Capture the cell that displays the provided text and extract its (x, y) central coordinate. 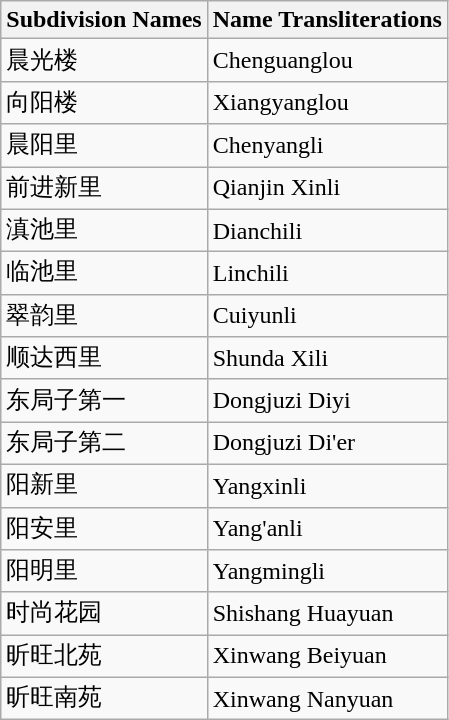
Dongjuzi Diyi (327, 400)
东局子第一 (104, 400)
昕旺南苑 (104, 698)
向阳楼 (104, 102)
Subdivision Names (104, 20)
翠韵里 (104, 316)
临池里 (104, 274)
昕旺北苑 (104, 656)
Yangxinli (327, 486)
阳新里 (104, 486)
Xinwang Beiyuan (327, 656)
Chenyangli (327, 146)
Cuiyunli (327, 316)
Shishang Huayuan (327, 614)
阳明里 (104, 572)
Name Transliterations (327, 20)
Yang'anli (327, 528)
晨阳里 (104, 146)
前进新里 (104, 188)
东局子第二 (104, 444)
Xinwang Nanyuan (327, 698)
Xiangyanglou (327, 102)
滇池里 (104, 230)
阳安里 (104, 528)
Dianchili (327, 230)
时尚花园 (104, 614)
Yangmingli (327, 572)
Shunda Xili (327, 358)
顺达西里 (104, 358)
Qianjin Xinli (327, 188)
Dongjuzi Di'er (327, 444)
Chenguanglou (327, 60)
Linchili (327, 274)
晨光楼 (104, 60)
